Extract the (X, Y) coordinate from the center of the cell holding the provided text.  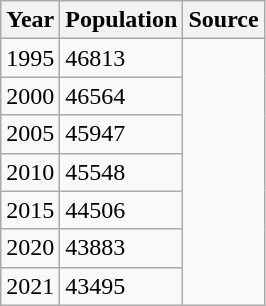
43883 (122, 248)
45947 (122, 134)
Population (122, 20)
46564 (122, 96)
45548 (122, 172)
2020 (30, 248)
1995 (30, 58)
Year (30, 20)
44506 (122, 210)
2021 (30, 286)
2015 (30, 210)
43495 (122, 286)
Source (224, 20)
2010 (30, 172)
2005 (30, 134)
2000 (30, 96)
46813 (122, 58)
